Detect which cell encompasses the target text, then output its [X, Y] center coordinate. 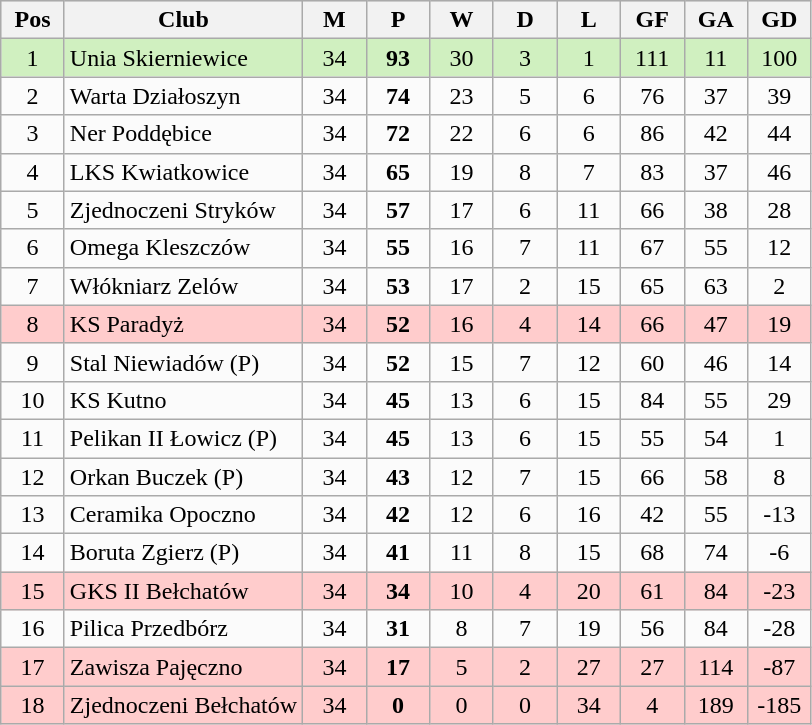
Stal Niewiadów (P) [183, 362]
63 [716, 286]
-6 [780, 553]
Zjednoczeni Bełchatów [183, 705]
L [589, 20]
9 [33, 362]
39 [780, 96]
28 [780, 210]
-23 [780, 591]
86 [652, 134]
W [462, 20]
-13 [780, 515]
Pilica Przedbórz [183, 629]
111 [652, 58]
100 [780, 58]
GF [652, 20]
41 [398, 553]
29 [780, 400]
-185 [780, 705]
68 [652, 553]
23 [462, 96]
Zawisza Pajęczno [183, 667]
61 [652, 591]
18 [33, 705]
GKS II Bełchatów [183, 591]
M [335, 20]
72 [398, 134]
54 [716, 438]
Ceramika Opoczno [183, 515]
GA [716, 20]
P [398, 20]
Zjednoczeni Stryków [183, 210]
189 [716, 705]
67 [652, 248]
56 [652, 629]
60 [652, 362]
76 [652, 96]
22 [462, 134]
Unia Skierniewice [183, 58]
Warta Działoszyn [183, 96]
53 [398, 286]
KS Kutno [183, 400]
Boruta Zgierz (P) [183, 553]
38 [716, 210]
KS Paradyż [183, 324]
Ner Poddębice [183, 134]
LKS Kwiatkowice [183, 172]
Orkan Buczek (P) [183, 477]
GD [780, 20]
93 [398, 58]
57 [398, 210]
Włókniarz Zelów [183, 286]
58 [716, 477]
31 [398, 629]
20 [589, 591]
30 [462, 58]
Pelikan II Łowicz (P) [183, 438]
83 [652, 172]
Pos [33, 20]
Omega Kleszczów [183, 248]
-28 [780, 629]
D [525, 20]
114 [716, 667]
Club [183, 20]
44 [780, 134]
43 [398, 477]
47 [716, 324]
-87 [780, 667]
